Detect which cell encompasses the target text, then output its (x, y) center coordinate. 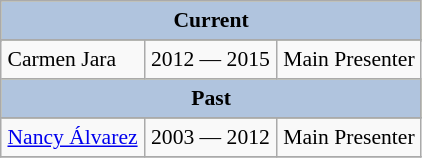
Past (212, 98)
Nancy Álvarez (73, 138)
2012 — 2015 (210, 60)
2003 — 2012 (210, 138)
Current (212, 20)
Carmen Jara (73, 60)
